Pinpoint the cell where the given text exists, returning its (X, Y) midpoint coordinate. 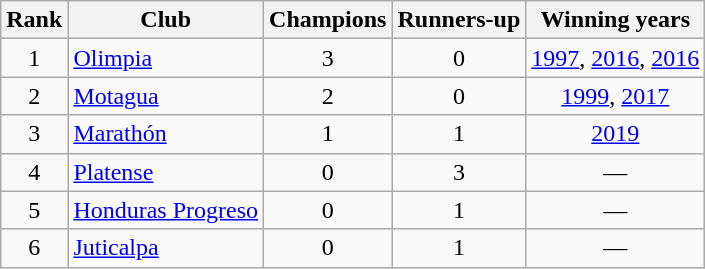
Club (166, 20)
Juticalpa (166, 248)
Runners-up (459, 20)
Motagua (166, 96)
Marathón (166, 134)
Champions (328, 20)
5 (34, 210)
6 (34, 248)
Olimpia (166, 58)
Platense (166, 172)
Honduras Progreso (166, 210)
Winning years (616, 20)
2019 (616, 134)
4 (34, 172)
1997, 2016, 2016 (616, 58)
1999, 2017 (616, 96)
Rank (34, 20)
